Extract the [x, y] coordinate from the center of the cell holding the provided text.  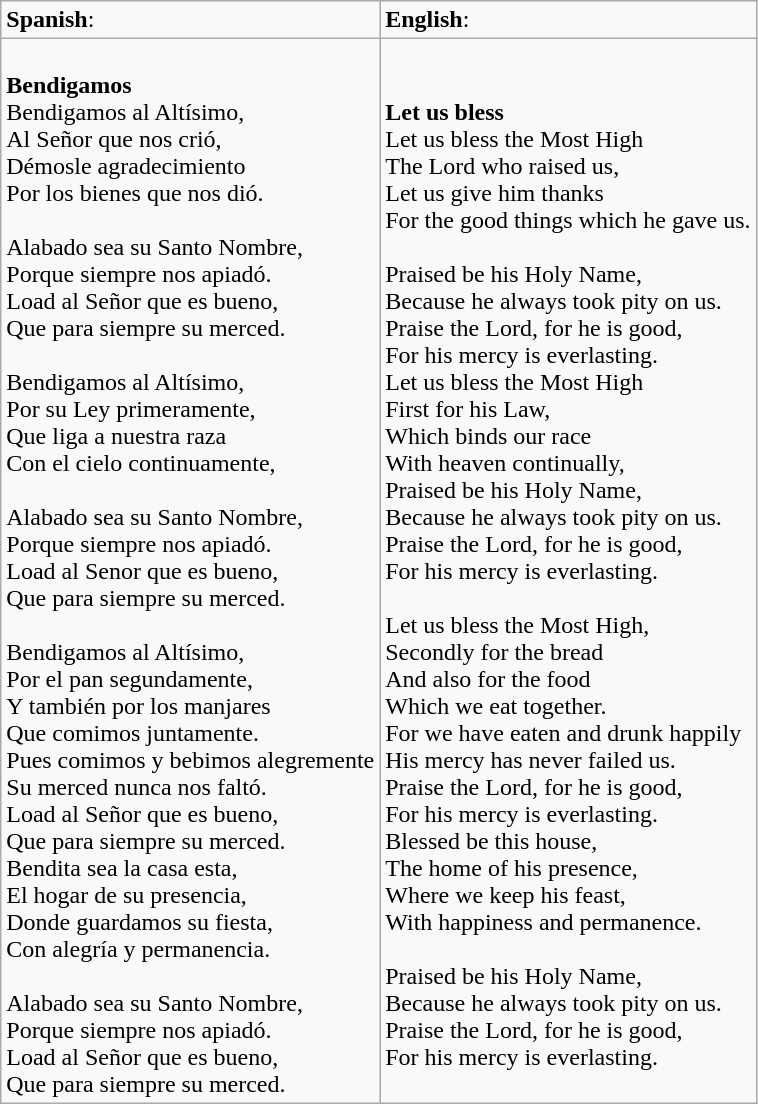
Spanish: [190, 20]
English: [568, 20]
